Pinpoint the cell where the given text exists, returning its [X, Y] midpoint coordinate. 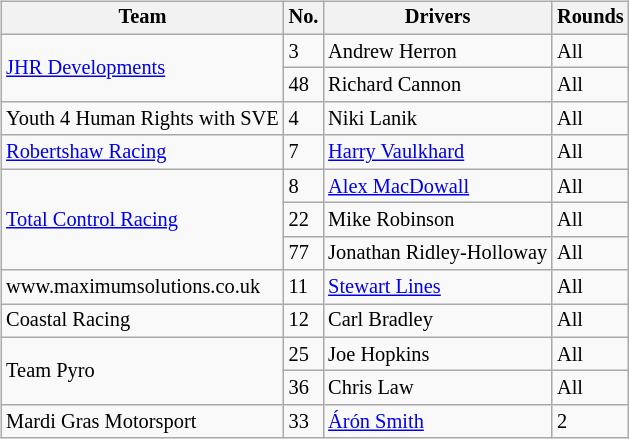
Richard Cannon [438, 85]
77 [304, 253]
Drivers [438, 18]
8 [304, 186]
Harry Vaulkhard [438, 152]
Coastal Racing [142, 321]
Joe Hopkins [438, 354]
Chris Law [438, 388]
Team Pyro [142, 370]
Robertshaw Racing [142, 152]
11 [304, 287]
JHR Developments [142, 68]
Jonathan Ridley-Holloway [438, 253]
Total Control Racing [142, 220]
Carl Bradley [438, 321]
36 [304, 388]
Mike Robinson [438, 220]
Team [142, 18]
Árón Smith [438, 422]
33 [304, 422]
Youth 4 Human Rights with SVE [142, 119]
12 [304, 321]
3 [304, 51]
22 [304, 220]
48 [304, 85]
Stewart Lines [438, 287]
No. [304, 18]
Alex MacDowall [438, 186]
2 [590, 422]
4 [304, 119]
Andrew Herron [438, 51]
7 [304, 152]
Rounds [590, 18]
25 [304, 354]
Niki Lanik [438, 119]
www.maximumsolutions.co.uk [142, 287]
Mardi Gras Motorsport [142, 422]
